Determine the [x, y] coordinate at the center of the cell enclosing the given text.  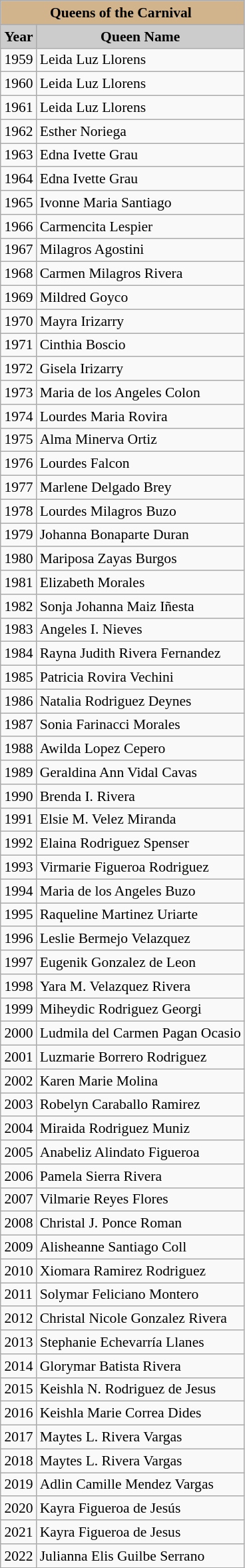
1991 [19, 820]
1994 [19, 891]
Johanna Bonaparte Duran [140, 534]
Elaina Rodriguez Spenser [140, 844]
1995 [19, 914]
Rayna Judith Rivera Fernandez [140, 654]
1965 [19, 203]
Christal Nicole Gonzalez Rivera [140, 1318]
1978 [19, 511]
Kayra Figueroa de Jesús [140, 1508]
Sonia Farinacci Morales [140, 725]
2014 [19, 1365]
Mayra Irizarry [140, 321]
Keishla Marie Correa Dides [140, 1413]
Elsie M. Velez Miranda [140, 820]
Milagros Agostini [140, 250]
1988 [19, 748]
Ludmila del Carmen Pagan Ocasio [140, 1034]
Mariposa Zayas Burgos [140, 558]
1966 [19, 226]
Queens of the Carnival [122, 13]
Christal J. Ponce Roman [140, 1223]
Karen Marie Molina [140, 1081]
Anabeliz Alindato Figueroa [140, 1152]
Marlene Delgado Brey [140, 487]
2017 [19, 1437]
Kayra Figueroa de Jesus [140, 1532]
Queen Name [140, 36]
Maria de los Angeles Colon [140, 392]
Awilda Lopez Cepero [140, 748]
2009 [19, 1247]
2012 [19, 1318]
2020 [19, 1508]
Alisheanne Santiago Coll [140, 1247]
1964 [19, 179]
Luzmarie Borrero Rodriguez [140, 1057]
1996 [19, 938]
1960 [19, 84]
1983 [19, 630]
1969 [19, 297]
Alma Minerva Ortiz [140, 440]
Stephanie Echevarría Llanes [140, 1342]
1959 [19, 60]
1973 [19, 392]
2022 [19, 1555]
1970 [19, 321]
Carmencita Lespier [140, 226]
1980 [19, 558]
1985 [19, 677]
2015 [19, 1389]
1987 [19, 725]
2007 [19, 1199]
1986 [19, 701]
Pamela Sierra Rivera [140, 1176]
2019 [19, 1485]
1962 [19, 131]
1967 [19, 250]
Julianna Elis Guilbe Serrano [140, 1555]
1998 [19, 986]
Maria de los Angeles Buzo [140, 891]
Brenda I. Rivera [140, 796]
1977 [19, 487]
Vilmarie Reyes Flores [140, 1199]
1968 [19, 274]
Gisela Irizarry [140, 369]
1993 [19, 867]
Xiomara Ramirez Rodriguez [140, 1271]
1989 [19, 772]
Sonja Johanna Maiz Iñesta [140, 606]
Glorymar Batista Rivera [140, 1365]
Robelyn Caraballo Ramirez [140, 1105]
Year [19, 36]
2001 [19, 1057]
Angeles I. Nieves [140, 630]
Miraida Rodriguez Muniz [140, 1128]
Ivonne Maria Santiago [140, 203]
1981 [19, 582]
1997 [19, 962]
2021 [19, 1532]
Eugenik Gonzalez de Leon [140, 962]
2016 [19, 1413]
1971 [19, 345]
Elizabeth Morales [140, 582]
Virmarie Figueroa Rodriguez [140, 867]
2006 [19, 1176]
2008 [19, 1223]
Carmen Milagros Rivera [140, 274]
1976 [19, 464]
2013 [19, 1342]
1972 [19, 369]
1963 [19, 155]
2005 [19, 1152]
2004 [19, 1128]
Esther Noriega [140, 131]
1961 [19, 107]
Keishla N. Rodriguez de Jesus [140, 1389]
Raqueline Martinez Uriarte [140, 914]
Leslie Bermejo Velazquez [140, 938]
2010 [19, 1271]
2018 [19, 1461]
Lourdes Falcon [140, 464]
1999 [19, 1010]
1992 [19, 844]
Miheydic Rodriguez Georgi [140, 1010]
Lourdes Maria Rovira [140, 416]
2002 [19, 1081]
Adlin Camille Mendez Vargas [140, 1485]
Solymar Feliciano Montero [140, 1294]
2000 [19, 1034]
Cinthia Boscio [140, 345]
2003 [19, 1105]
2011 [19, 1294]
Lourdes Milagros Buzo [140, 511]
Mildred Goyco [140, 297]
1979 [19, 534]
1975 [19, 440]
1982 [19, 606]
1984 [19, 654]
1990 [19, 796]
Natalia Rodriguez Deynes [140, 701]
Patricia Rovira Vechini [140, 677]
Geraldina Ann Vidal Cavas [140, 772]
1974 [19, 416]
Yara M. Velazquez Rivera [140, 986]
